Search for the cell housing the specified text and yield its [X, Y] center coordinate. 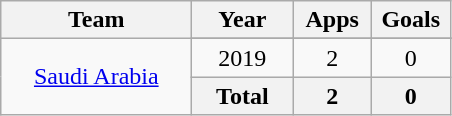
Team [96, 20]
Goals [410, 20]
Year [242, 20]
Saudi Arabia [96, 77]
Apps [332, 20]
Total [242, 96]
2019 [242, 58]
